Find where the given text appears and provide that cell's center as (X, Y) coordinate. 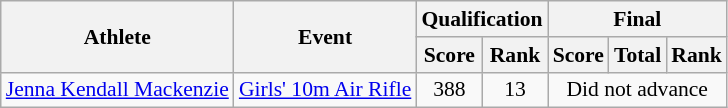
Athlete (118, 36)
Total (638, 55)
Jenna Kendall Mackenzie (118, 90)
Did not advance (638, 90)
Girls' 10m Air Rifle (326, 90)
Event (326, 36)
13 (514, 90)
Qualification (482, 19)
388 (449, 90)
Final (638, 19)
